Return the (X, Y) coordinate for the center point of the cell that contains the specified text.  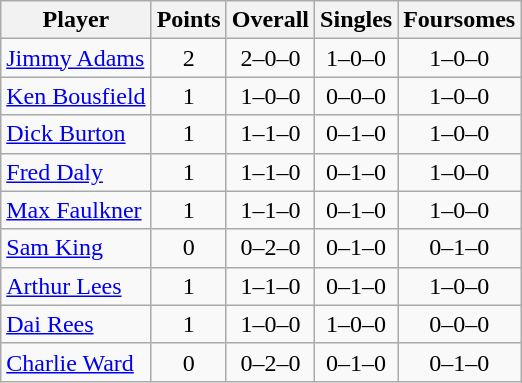
Dick Burton (76, 134)
Jimmy Adams (76, 58)
2 (188, 58)
Sam King (76, 248)
Singles (356, 20)
Dai Rees (76, 324)
Fred Daly (76, 172)
Max Faulkner (76, 210)
Ken Bousfield (76, 96)
2–0–0 (270, 58)
Player (76, 20)
Overall (270, 20)
Arthur Lees (76, 286)
Charlie Ward (76, 362)
Points (188, 20)
Foursomes (460, 20)
